Return [x, y] of the center of cell containing provided text 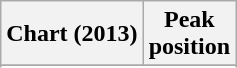
Chart (2013) [72, 34]
Peakposition [189, 34]
